Pinpoint the cell where the given text exists, returning its (x, y) midpoint coordinate. 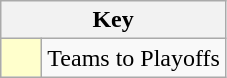
Key (114, 20)
Teams to Playoffs (134, 58)
